Provide the (X, Y) coordinate of the cell's center where the given text is located.  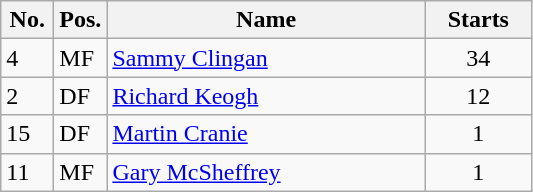
15 (28, 134)
Starts (478, 20)
2 (28, 96)
Sammy Clingan (266, 58)
Name (266, 20)
34 (478, 58)
Pos. (80, 20)
11 (28, 172)
12 (478, 96)
Richard Keogh (266, 96)
Martin Cranie (266, 134)
4 (28, 58)
Gary McSheffrey (266, 172)
No. (28, 20)
